Return the [x, y] coordinate for the center point of the cell that contains the specified text.  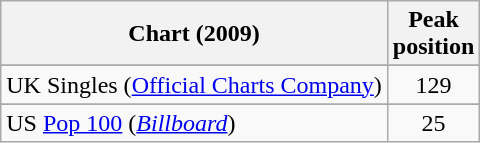
129 [433, 85]
Chart (2009) [194, 34]
25 [433, 123]
UK Singles (Official Charts Company) [194, 85]
US Pop 100 (Billboard) [194, 123]
Peakposition [433, 34]
